For the text-containing cell, return its midpoint in [x, y] coordinate format. 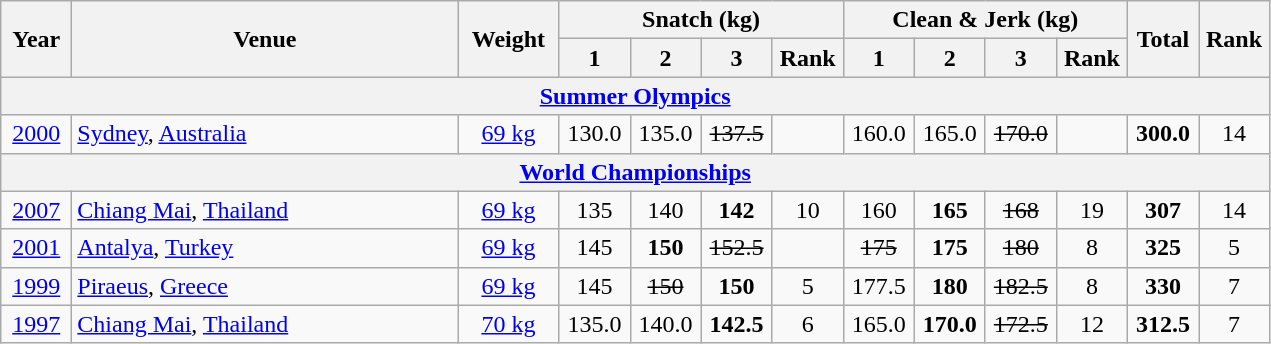
160.0 [878, 134]
165 [950, 210]
Year [36, 39]
2007 [36, 210]
137.5 [736, 134]
6 [808, 324]
Snatch (kg) [701, 20]
Sydney, Australia [265, 134]
70 kg [508, 324]
12 [1092, 324]
19 [1092, 210]
307 [1162, 210]
Venue [265, 39]
140.0 [666, 324]
172.5 [1020, 324]
2000 [36, 134]
142.5 [736, 324]
142 [736, 210]
182.5 [1020, 286]
152.5 [736, 248]
Clean & Jerk (kg) [985, 20]
Antalya, Turkey [265, 248]
Weight [508, 39]
Piraeus, Greece [265, 286]
10 [808, 210]
130.0 [594, 134]
312.5 [1162, 324]
Summer Olympics [636, 96]
1999 [36, 286]
Total [1162, 39]
168 [1020, 210]
135 [594, 210]
330 [1162, 286]
1997 [36, 324]
140 [666, 210]
177.5 [878, 286]
160 [878, 210]
World Championships [636, 172]
300.0 [1162, 134]
325 [1162, 248]
2001 [36, 248]
